Determine the (x, y) coordinate at the center of the cell enclosing the given text.  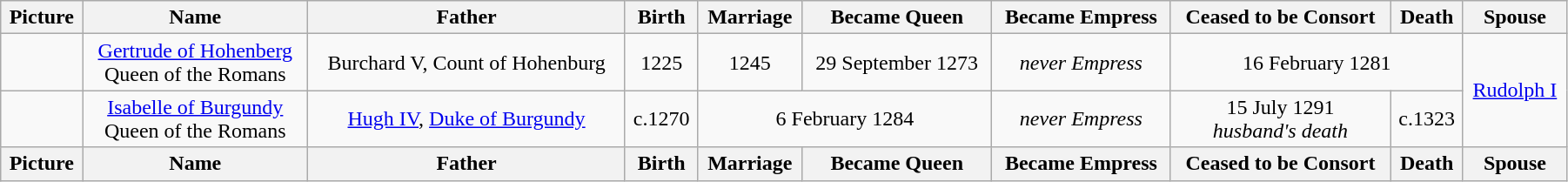
Rudolph I (1514, 91)
c.1270 (661, 118)
6 February 1284 (845, 118)
15 July 1291 husband's death (1281, 118)
1245 (750, 63)
1225 (661, 63)
Isabelle of BurgundyQueen of the Romans (195, 118)
Gertrude of HohenbergQueen of the Romans (195, 63)
Hugh IV, Duke of Burgundy (466, 118)
29 September 1273 (897, 63)
Burchard V, Count of Hohenburg (466, 63)
16 February 1281 (1317, 63)
c.1323 (1427, 118)
